Scan for the cell matching the given text and deliver its (X, Y) coordinate at center. 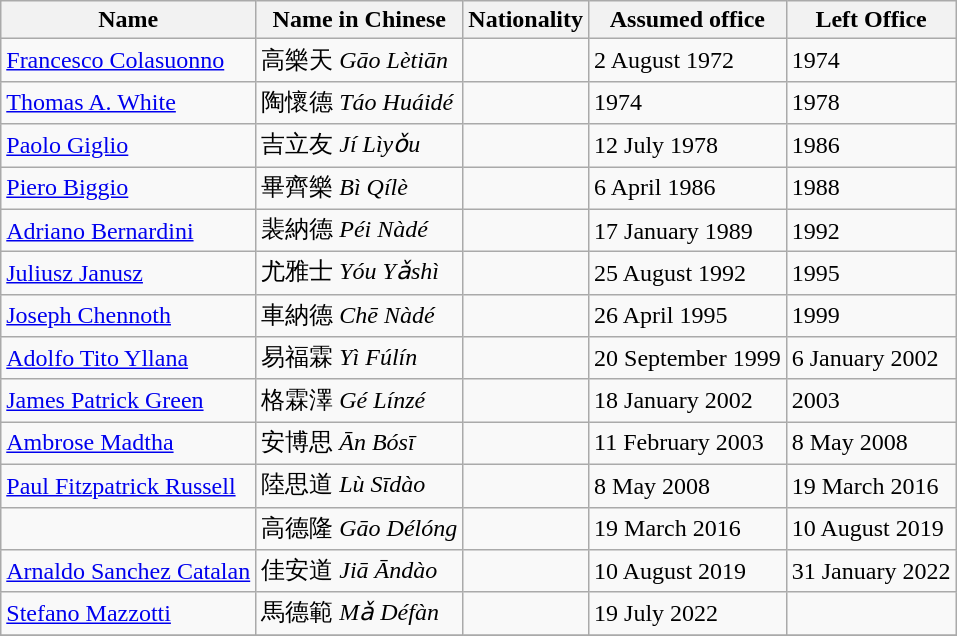
Juliusz Janusz (128, 274)
17 January 1989 (688, 230)
1995 (871, 274)
畢齊樂 Bì Qílè (360, 188)
Name in Chinese (360, 20)
31 January 2022 (871, 572)
19 July 2022 (688, 614)
陸思道 Lù Sīdào (360, 486)
1992 (871, 230)
25 August 1992 (688, 274)
吉立友 Jí Lìyǒu (360, 146)
Nationality (526, 20)
18 January 2002 (688, 400)
Stefano Mazzotti (128, 614)
Arnaldo Sanchez Catalan (128, 572)
6 January 2002 (871, 358)
Assumed office (688, 20)
6 April 1986 (688, 188)
尤雅士 Yóu Yǎshì (360, 274)
高樂天 Gāo Lètiān (360, 60)
裴納德 Péi Nàdé (360, 230)
Left Office (871, 20)
陶懷德 Táo Huáidé (360, 102)
20 September 1999 (688, 358)
1986 (871, 146)
Adolfo Tito Yllana (128, 358)
易福霖 Yì Fúlín (360, 358)
Adriano Bernardini (128, 230)
2 August 1972 (688, 60)
Francesco Colasuonno (128, 60)
車納德 Chē Nàdé (360, 316)
Name (128, 20)
馬德範 Mǎ Défàn (360, 614)
高德隆 Gāo Délóng (360, 528)
Thomas A. White (128, 102)
12 July 1978 (688, 146)
安博思 Ān Bósī (360, 444)
1978 (871, 102)
佳安道 Jiā Āndào (360, 572)
26 April 1995 (688, 316)
1999 (871, 316)
Paolo Giglio (128, 146)
Joseph Chennoth (128, 316)
格霖澤 Gé Línzé (360, 400)
Piero Biggio (128, 188)
1988 (871, 188)
James Patrick Green (128, 400)
2003 (871, 400)
Paul Fitzpatrick Russell (128, 486)
11 February 2003 (688, 444)
Ambrose Madtha (128, 444)
